Scan for the cell matching the given text and deliver its [x, y] coordinate at center. 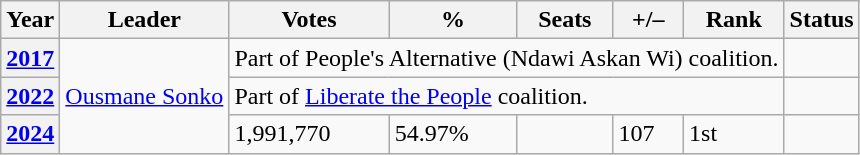
Votes [309, 20]
Part of People's Alternative (Ndawi Askan Wi) coalition. [506, 58]
Part of Liberate the People coalition. [506, 96]
Ousmane Sonko [144, 96]
54.97% [452, 134]
2024 [30, 134]
107 [648, 134]
+/– [648, 20]
2022 [30, 96]
% [452, 20]
Year [30, 20]
2017 [30, 58]
1,991,770 [309, 134]
Rank [734, 20]
Leader [144, 20]
Status [822, 20]
1st [734, 134]
Seats [565, 20]
